Pinpoint the cell where the given text exists, returning its (x, y) midpoint coordinate. 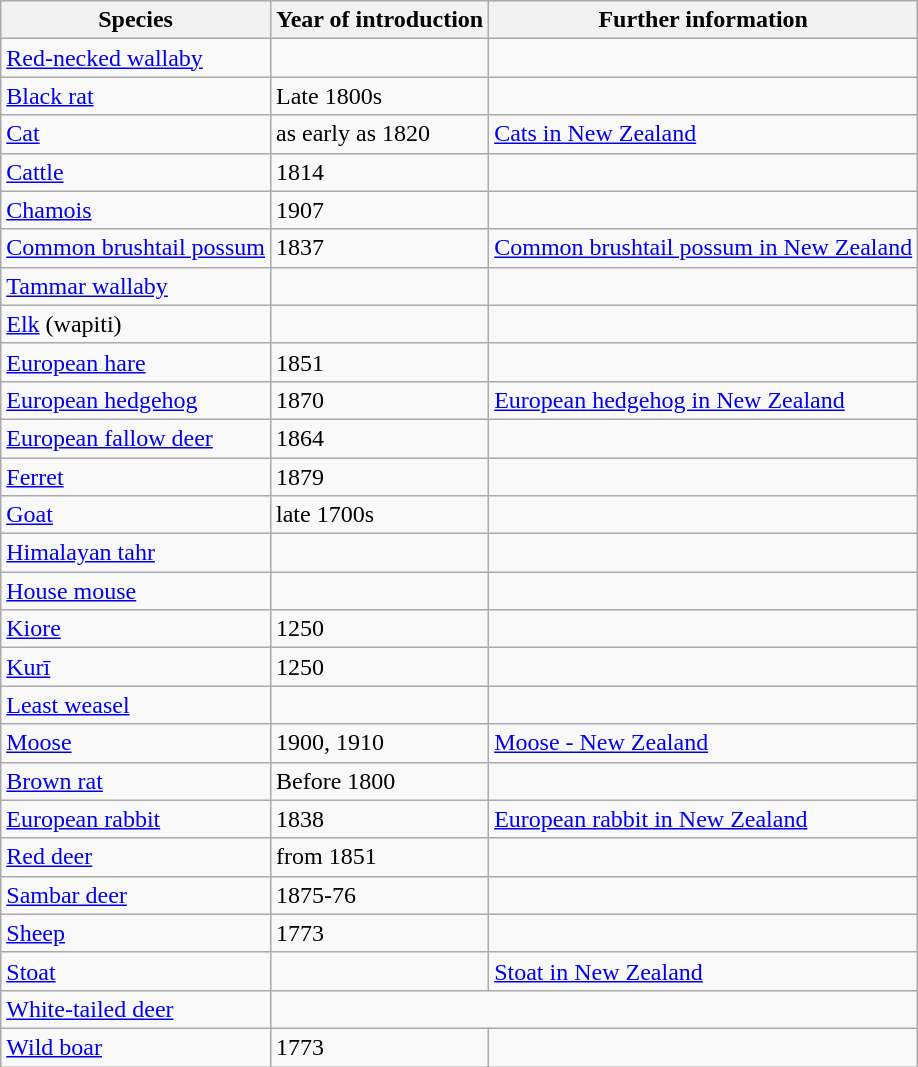
Cat (136, 134)
1875-76 (379, 895)
Himalayan tahr (136, 553)
Red-necked wallaby (136, 58)
European fallow deer (136, 438)
European hedgehog in New Zealand (704, 400)
Red deer (136, 857)
late 1700s (379, 515)
Year of introduction (379, 20)
Sheep (136, 933)
1900, 1910 (379, 743)
Least weasel (136, 705)
as early as 1820 (379, 134)
1851 (379, 362)
European hedgehog (136, 400)
from 1851 (379, 857)
Tammar wallaby (136, 286)
1814 (379, 172)
1864 (379, 438)
Black rat (136, 96)
1907 (379, 210)
Wild boar (136, 1047)
Goat (136, 515)
Ferret (136, 477)
Elk (wapiti) (136, 324)
Sambar deer (136, 895)
Brown rat (136, 781)
1879 (379, 477)
Further information (704, 20)
Kiore (136, 629)
Stoat (136, 971)
1838 (379, 819)
Species (136, 20)
1837 (379, 248)
Cats in New Zealand (704, 134)
Kurī (136, 667)
House mouse (136, 591)
European rabbit (136, 819)
Before 1800 (379, 781)
Chamois (136, 210)
Moose (136, 743)
Moose - New Zealand (704, 743)
Common brushtail possum (136, 248)
European hare (136, 362)
Cattle (136, 172)
Stoat in New Zealand (704, 971)
Common brushtail possum in New Zealand (704, 248)
1870 (379, 400)
European rabbit in New Zealand (704, 819)
Late 1800s (379, 96)
White-tailed deer (136, 1009)
